Provide the [X, Y] coordinate of the cell's center where the given text is located.  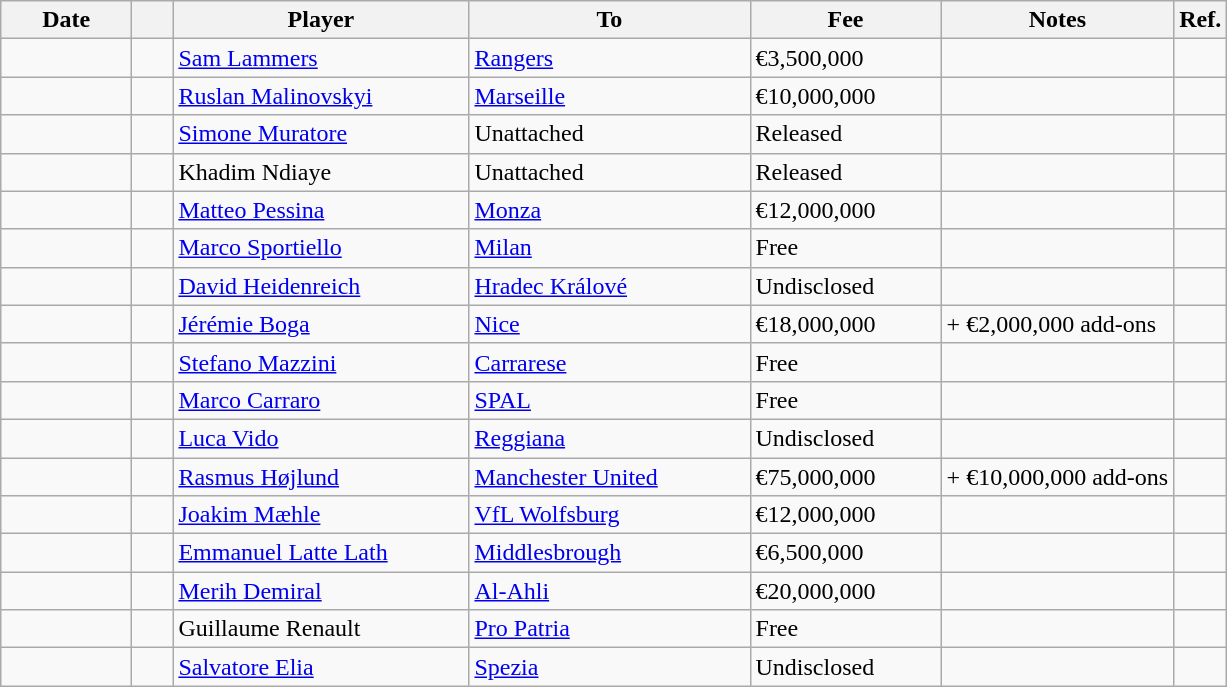
Luca Vido [321, 438]
Marseille [610, 96]
Rasmus Højlund [321, 477]
Jérémie Boga [321, 324]
Stefano Mazzini [321, 362]
Carrarese [610, 362]
Nice [610, 324]
Middlesbrough [610, 553]
Simone Muratore [321, 134]
Hradec Králové [610, 286]
Guillaume Renault [321, 629]
Matteo Pessina [321, 210]
Spezia [610, 667]
Reggiana [610, 438]
Monza [610, 210]
Al-Ahli [610, 591]
€18,000,000 [846, 324]
Merih Demiral [321, 591]
David Heidenreich [321, 286]
Marco Sportiello [321, 248]
Date [66, 20]
Salvatore Elia [321, 667]
+ €2,000,000 add-ons [1058, 324]
€10,000,000 [846, 96]
SPAL [610, 400]
Marco Carraro [321, 400]
Ref. [1200, 20]
€75,000,000 [846, 477]
Milan [610, 248]
VfL Wolfsburg [610, 515]
Player [321, 20]
Fee [846, 20]
Pro Patria [610, 629]
Emmanuel Latte Lath [321, 553]
Ruslan Malinovskyi [321, 96]
To [610, 20]
+ €10,000,000 add-ons [1058, 477]
Rangers [610, 58]
€20,000,000 [846, 591]
Manchester United [610, 477]
Joakim Mæhle [321, 515]
Notes [1058, 20]
Khadim Ndiaye [321, 172]
€6,500,000 [846, 553]
€3,500,000 [846, 58]
Sam Lammers [321, 58]
